Scan for the cell matching the given text and deliver its [X, Y] coordinate at center. 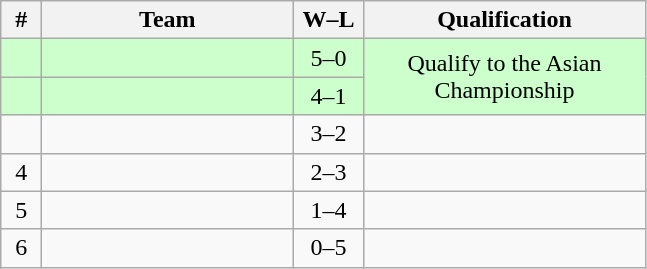
5–0 [328, 58]
4–1 [328, 96]
2–3 [328, 172]
Team [168, 20]
5 [22, 210]
W–L [328, 20]
Qualify to the Asian Championship [504, 77]
# [22, 20]
3–2 [328, 134]
1–4 [328, 210]
Qualification [504, 20]
4 [22, 172]
6 [22, 248]
0–5 [328, 248]
